Return the [x, y] coordinate for the center point of the cell that contains the specified text.  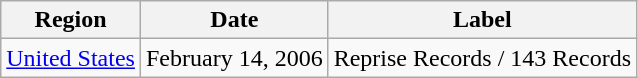
February 14, 2006 [234, 58]
Date [234, 20]
United States [71, 58]
Label [482, 20]
Reprise Records / 143 Records [482, 58]
Region [71, 20]
